Extract the [x, y] coordinate from the center of the cell holding the provided text.  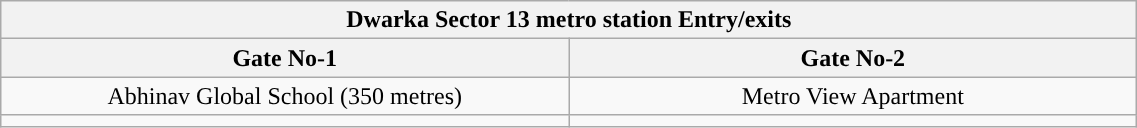
Gate No-1 [285, 58]
Dwarka Sector 13 metro station Entry/exits [569, 20]
Gate No-2 [853, 58]
Abhinav Global School (350 metres) [285, 96]
Metro View Apartment [853, 96]
